Extract the [x, y] coordinate from the center of the cell holding the provided text.  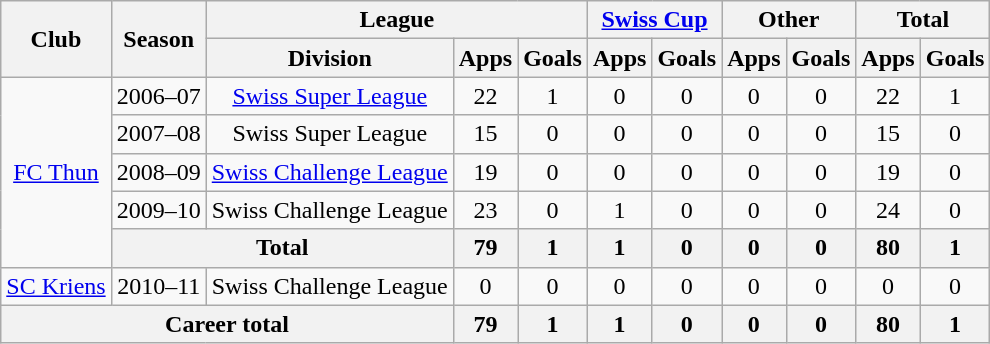
Season [158, 39]
Other [789, 20]
24 [888, 210]
23 [485, 210]
Career total [227, 324]
2008–09 [158, 172]
2009–10 [158, 210]
2010–11 [158, 286]
Swiss Cup [654, 20]
2007–08 [158, 134]
FC Thun [56, 172]
League [396, 20]
Division [330, 58]
Club [56, 39]
SC Kriens [56, 286]
2006–07 [158, 96]
